Return the (x, y) coordinate for the center point of the cell that contains the specified text.  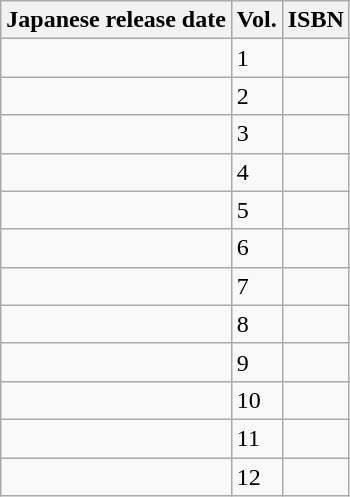
1 (256, 58)
3 (256, 134)
7 (256, 286)
12 (256, 477)
ISBN (316, 20)
2 (256, 96)
10 (256, 400)
Vol. (256, 20)
Japanese release date (116, 20)
4 (256, 172)
9 (256, 362)
8 (256, 324)
6 (256, 248)
5 (256, 210)
11 (256, 438)
